Identify which cell holds the provided text, then report its [x, y] central coordinate. 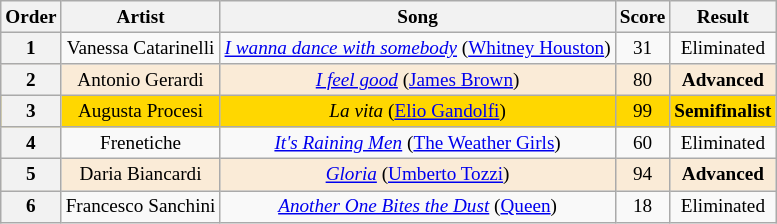
Daria Biancardi [140, 175]
La vita (Elio Gandolfi) [418, 111]
Result [723, 17]
99 [642, 111]
Score [642, 17]
I feel good (James Brown) [418, 80]
6 [31, 206]
Francesco Sanchini [140, 206]
It's Raining Men (The Weather Girls) [418, 143]
5 [31, 175]
Artist [140, 17]
2 [31, 80]
Semifinalist [723, 111]
Gloria (Umberto Tozzi) [418, 175]
18 [642, 206]
94 [642, 175]
Vanessa Catarinelli [140, 48]
I wanna dance with somebody (Whitney Houston) [418, 48]
Antonio Gerardi [140, 80]
3 [31, 111]
Augusta Procesi [140, 111]
Order [31, 17]
Another One Bites the Dust (Queen) [418, 206]
4 [31, 143]
60 [642, 143]
1 [31, 48]
Frenetiche [140, 143]
Song [418, 17]
31 [642, 48]
80 [642, 80]
